Find where the given text appears and provide that cell's center as [X, Y] coordinate. 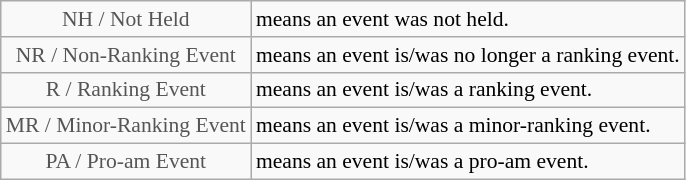
PA / Pro-am Event [126, 162]
MR / Minor-Ranking Event [126, 126]
means an event is/was a pro-am event. [468, 162]
NR / Non-Ranking Event [126, 55]
means an event is/was a minor-ranking event. [468, 126]
R / Ranking Event [126, 90]
NH / Not Held [126, 19]
means an event is/was a ranking event. [468, 90]
means an event was not held. [468, 19]
means an event is/was no longer a ranking event. [468, 55]
